Return the (X, Y) coordinate for the center point of the cell that contains the specified text.  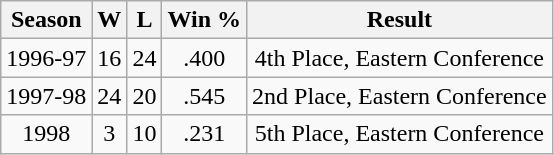
16 (110, 58)
5th Place, Eastern Conference (400, 134)
.400 (204, 58)
W (110, 20)
Result (400, 20)
L (144, 20)
.231 (204, 134)
20 (144, 96)
3 (110, 134)
1997-98 (46, 96)
2nd Place, Eastern Conference (400, 96)
1996-97 (46, 58)
1998 (46, 134)
4th Place, Eastern Conference (400, 58)
Season (46, 20)
Win % (204, 20)
.545 (204, 96)
10 (144, 134)
